Capture the cell that displays the provided text and extract its [x, y] central coordinate. 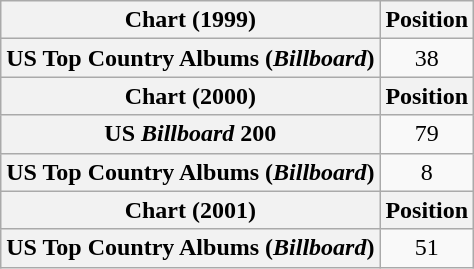
8 [427, 172]
Chart (2000) [190, 96]
51 [427, 248]
US Billboard 200 [190, 134]
79 [427, 134]
38 [427, 58]
Chart (2001) [190, 210]
Chart (1999) [190, 20]
